Identify which cell holds the provided text, then report its [x, y] central coordinate. 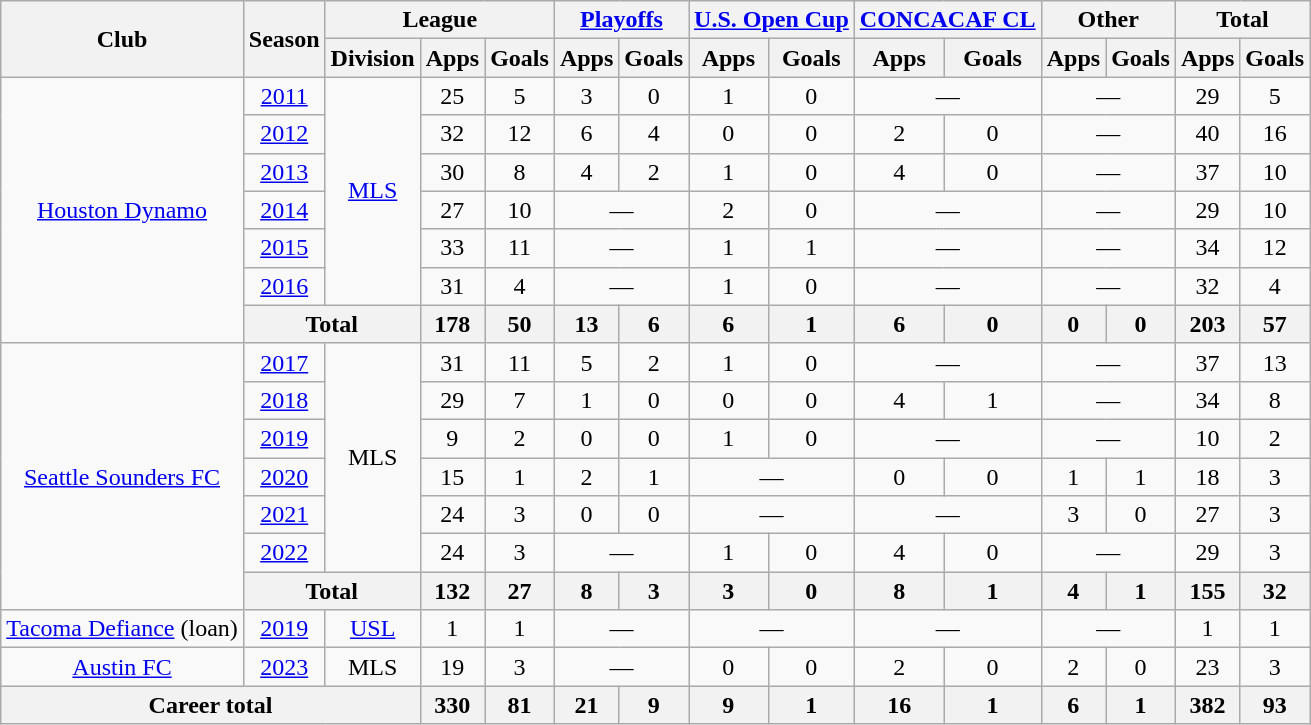
15 [452, 477]
CONCACAF CL [948, 20]
Club [122, 39]
30 [452, 172]
2017 [284, 362]
2013 [284, 172]
2012 [284, 134]
2021 [284, 515]
21 [586, 705]
50 [520, 324]
Other [1108, 20]
Seattle Sounders FC [122, 476]
Houston Dynamo [122, 210]
19 [452, 667]
203 [1207, 324]
178 [452, 324]
Division [372, 58]
81 [520, 705]
330 [452, 705]
132 [452, 591]
U.S. Open Cup [772, 20]
33 [452, 248]
93 [1275, 705]
Playoffs [621, 20]
2023 [284, 667]
382 [1207, 705]
Tacoma Defiance (loan) [122, 629]
2014 [284, 210]
Season [284, 39]
7 [520, 400]
25 [452, 96]
Career total [210, 705]
2016 [284, 286]
18 [1207, 477]
57 [1275, 324]
2022 [284, 553]
2020 [284, 477]
2011 [284, 96]
2018 [284, 400]
23 [1207, 667]
USL [372, 629]
2015 [284, 248]
40 [1207, 134]
League [440, 20]
Austin FC [122, 667]
155 [1207, 591]
